Detect which cell encompasses the target text, then output its (x, y) center coordinate. 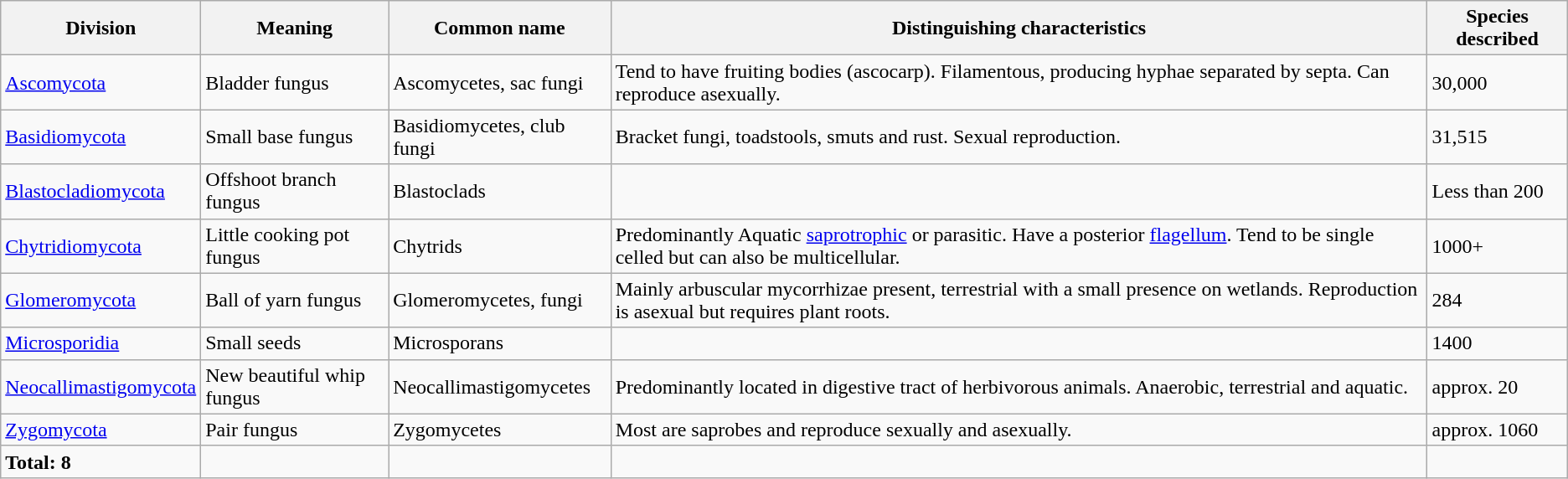
Pair fungus (295, 430)
Most are saprobes and reproduce sexually and asexually. (1019, 430)
Basidiomycota (101, 137)
Zygomycota (101, 430)
Glomeromycota (101, 300)
Distinguishing characteristics (1019, 28)
New beautiful whip fungus (295, 387)
284 (1498, 300)
Chytridiomycota (101, 246)
Small seeds (295, 343)
Less than 200 (1498, 191)
Ball of yarn fungus (295, 300)
Microsporans (500, 343)
Small base fungus (295, 137)
1000+ (1498, 246)
Little cooking pot fungus (295, 246)
31,515 (1498, 137)
Blastocladiomycota (101, 191)
Total: 8 (101, 461)
30,000 (1498, 82)
Microsporidia (101, 343)
1400 (1498, 343)
Offshoot branch fungus (295, 191)
Bracket fungi, toadstools, smuts and rust. Sexual reproduction. (1019, 137)
Neocallimastigomycetes (500, 387)
Common name (500, 28)
Division (101, 28)
Glomeromycetes, fungi (500, 300)
Predominantly located in digestive tract of herbivorous animals. Anaerobic, terrestrial and aquatic. (1019, 387)
Species described (1498, 28)
Bladder fungus (295, 82)
Predominantly Aquatic saprotrophic or parasitic. Have a posterior flagellum. Tend to be single celled but can also be multicellular. (1019, 246)
Zygomycetes (500, 430)
approx. 1060 (1498, 430)
approx. 20 (1498, 387)
Mainly arbuscular mycorrhizae present, terrestrial with a small presence on wetlands. Reproduction is asexual but requires plant roots. (1019, 300)
Ascomycota (101, 82)
Tend to have fruiting bodies (ascocarp). Filamentous, producing hyphae separated by septa. Can reproduce asexually. (1019, 82)
Basidiomycetes, club fungi (500, 137)
Neocallimastigomycota (101, 387)
Blastoclads (500, 191)
Chytrids (500, 246)
Meaning (295, 28)
Ascomycetes, sac fungi (500, 82)
